Scan for the cell matching the given text and deliver its (x, y) coordinate at center. 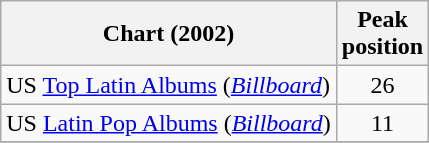
26 (382, 85)
Peakposition (382, 34)
Chart (2002) (169, 34)
US Top Latin Albums (Billboard) (169, 85)
11 (382, 123)
US Latin Pop Albums (Billboard) (169, 123)
